For the text-containing cell, return its midpoint in [X, Y] coordinate format. 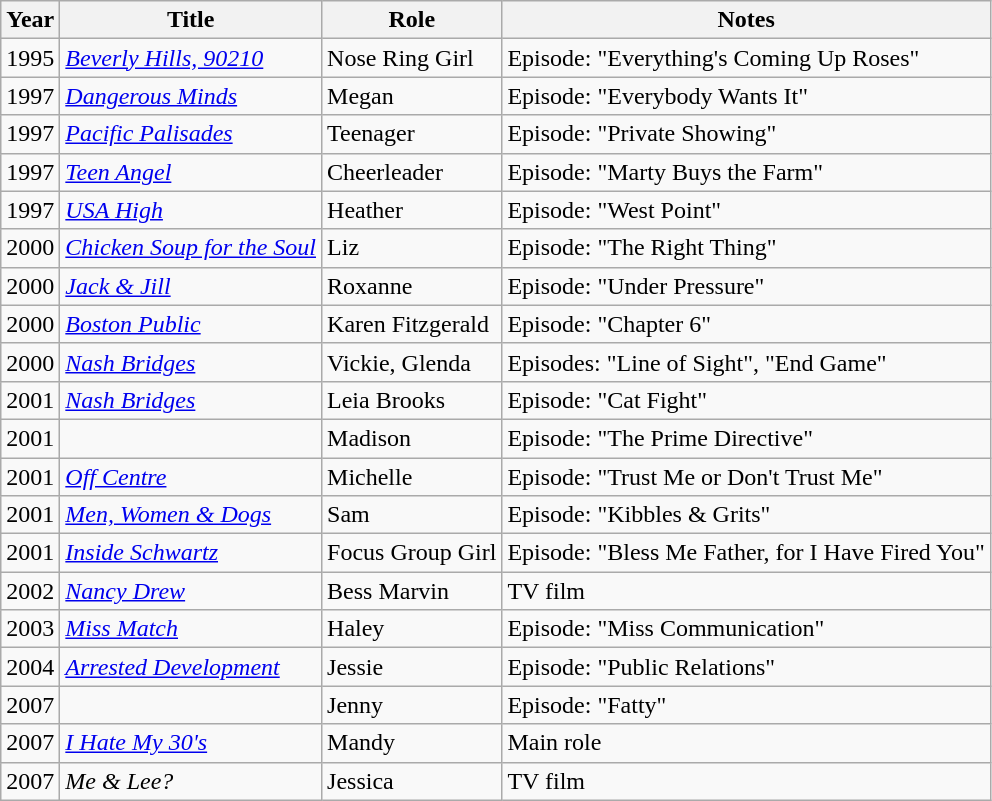
Episode: "Public Relations" [746, 667]
Jenny [412, 705]
Boston Public [191, 324]
Role [412, 20]
Dangerous Minds [191, 96]
Beverly Hills, 90210 [191, 58]
Teen Angel [191, 172]
Mandy [412, 743]
Episode: "Under Pressure" [746, 286]
Episode: "Private Showing" [746, 134]
Haley [412, 629]
Cheerleader [412, 172]
Episode: "The Right Thing" [746, 248]
Leia Brooks [412, 400]
Karen Fitzgerald [412, 324]
USA High [191, 210]
Episode: "Cat Fight" [746, 400]
Madison [412, 438]
Vickie, Glenda [412, 362]
Michelle [412, 477]
Roxanne [412, 286]
Liz [412, 248]
Episode: "Miss Communication" [746, 629]
Inside Schwartz [191, 553]
Episode: "Trust Me or Don't Trust Me" [746, 477]
Episode: "West Point" [746, 210]
Teenager [412, 134]
Episode: "Chapter 6" [746, 324]
Episode: "Kibbles & Grits" [746, 515]
Episode: "Bless Me Father, for I Have Fired You" [746, 553]
Episode: "Marty Buys the Farm" [746, 172]
Pacific Palisades [191, 134]
Nancy Drew [191, 591]
Title [191, 20]
Chicken Soup for the Soul [191, 248]
Miss Match [191, 629]
I Hate My 30's [191, 743]
Episode: "Everybody Wants It" [746, 96]
Focus Group Girl [412, 553]
Jack & Jill [191, 286]
Megan [412, 96]
2002 [30, 591]
Heather [412, 210]
Bess Marvin [412, 591]
Off Centre [191, 477]
Episodes: "Line of Sight", "End Game" [746, 362]
Episode: "Fatty" [746, 705]
2004 [30, 667]
Jessica [412, 781]
Arrested Development [191, 667]
Nose Ring Girl [412, 58]
Notes [746, 20]
Me & Lee? [191, 781]
Jessie [412, 667]
Sam [412, 515]
Episode: "Everything's Coming Up Roses" [746, 58]
1995 [30, 58]
2003 [30, 629]
Episode: "The Prime Directive" [746, 438]
Men, Women & Dogs [191, 515]
Main role [746, 743]
Year [30, 20]
